Return the (X, Y) coordinate for the center point of the cell that contains the specified text.  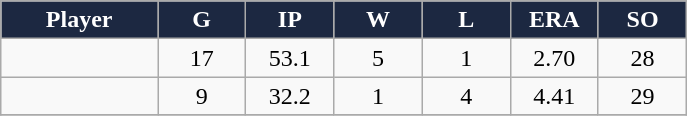
Player (80, 20)
L (466, 20)
32.2 (290, 96)
28 (642, 58)
5 (378, 58)
ERA (554, 20)
IP (290, 20)
4 (466, 96)
53.1 (290, 58)
SO (642, 20)
29 (642, 96)
W (378, 20)
4.41 (554, 96)
G (202, 20)
17 (202, 58)
9 (202, 96)
2.70 (554, 58)
